Provide the (x, y) coordinate of the cell's center where the given text is located.  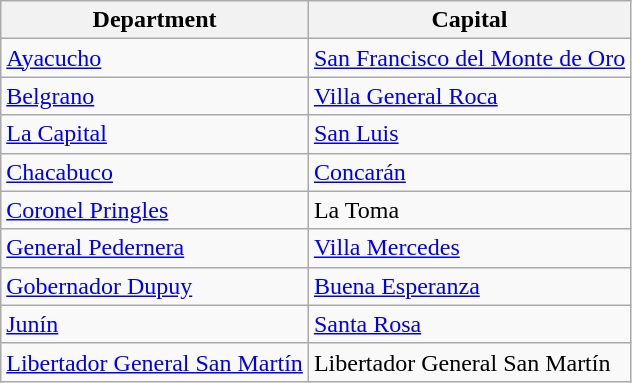
Villa Mercedes (469, 248)
San Francisco del Monte de Oro (469, 58)
Gobernador Dupuy (155, 286)
Villa General Roca (469, 96)
La Capital (155, 134)
San Luis (469, 134)
General Pedernera (155, 248)
Department (155, 20)
Buena Esperanza (469, 286)
Ayacucho (155, 58)
Concarán (469, 172)
Belgrano (155, 96)
Santa Rosa (469, 324)
La Toma (469, 210)
Chacabuco (155, 172)
Junín (155, 324)
Coronel Pringles (155, 210)
Capital (469, 20)
